Output the [X, Y] coordinate of the center of the cell containing the given text.  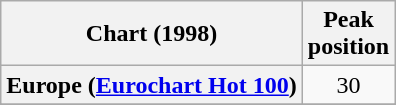
30 [348, 85]
Chart (1998) [152, 34]
Europe (Eurochart Hot 100) [152, 85]
Peakposition [348, 34]
